Find where the given text appears and provide that cell's center as (x, y) coordinate. 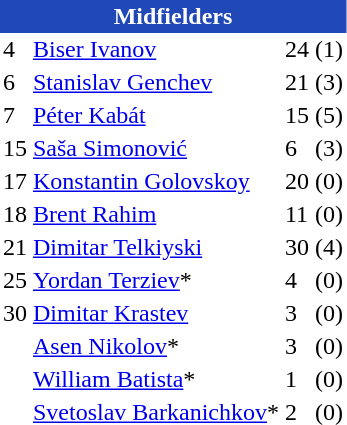
Asen Nikolov* (156, 346)
Brent Rahim (156, 214)
Péter Kabát (156, 116)
18 (15, 214)
17 (15, 182)
(4) (329, 248)
20 (297, 182)
Dimitar Telkiyski (156, 248)
7 (15, 116)
(5) (329, 116)
Biser Ivanov (156, 50)
(1) (329, 50)
Stanislav Genchev (156, 82)
Dimitar Krastev (156, 314)
Saša Simonović (156, 148)
24 (297, 50)
1 (297, 380)
25 (15, 280)
Konstantin Golovskoy (156, 182)
11 (297, 214)
Midfielders (173, 16)
William Batista* (156, 380)
Yordan Terziev* (156, 280)
